Locate the cell with the specified text and output its [x, y] center coordinate. 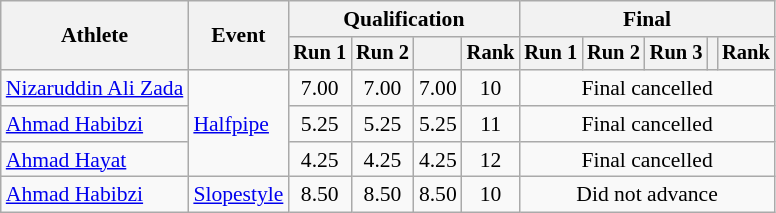
Run 3 [676, 54]
Slopestyle [238, 195]
Nizaruddin Ali Zada [95, 88]
Final [646, 19]
11 [491, 124]
Athlete [95, 36]
Qualification [404, 19]
Halfpipe [238, 124]
Event [238, 36]
Did not advance [646, 195]
12 [491, 160]
Ahmad Hayat [95, 160]
